Return the (X, Y) coordinate for the center point of the cell that contains the specified text.  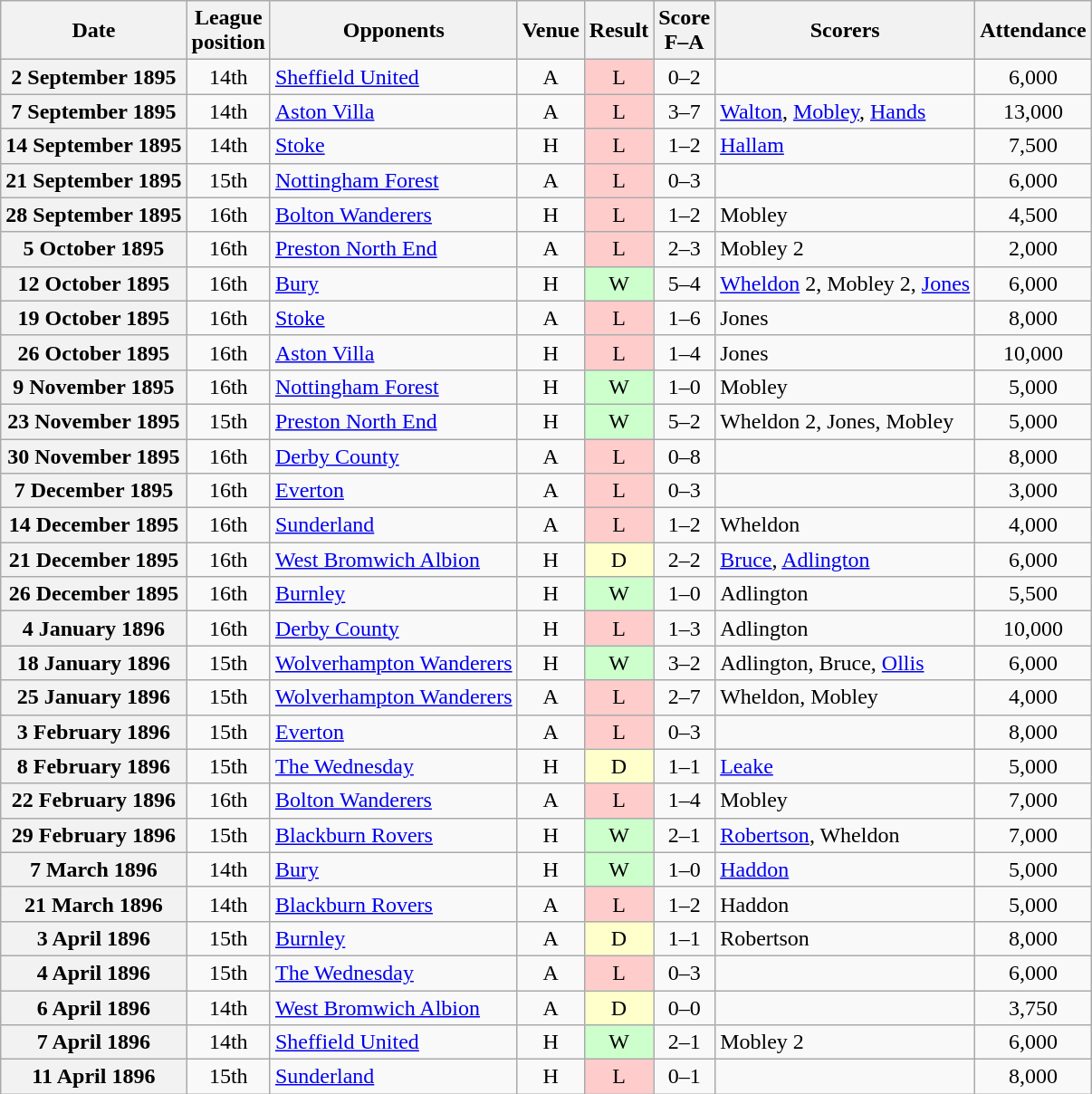
3–7 (685, 111)
18 January 1896 (94, 663)
Walton, Mobley, Hands (846, 111)
Opponents (393, 31)
3–2 (685, 663)
Wheldon, Mobley (846, 697)
Venue (551, 31)
2–3 (685, 249)
Hallam (846, 146)
14 September 1895 (94, 146)
5–2 (685, 421)
Robertson (846, 938)
7 April 1896 (94, 1042)
Leake (846, 766)
Wheldon (846, 525)
13,000 (1033, 111)
Leagueposition (228, 31)
14 December 1895 (94, 525)
6 April 1896 (94, 1008)
4 April 1896 (94, 973)
4 January 1896 (94, 629)
Date (94, 31)
5–4 (685, 283)
1–6 (685, 318)
22 February 1896 (94, 801)
Wheldon 2, Jones, Mobley (846, 421)
4,500 (1033, 215)
Result (618, 31)
Attendance (1033, 31)
1–3 (685, 629)
29 February 1896 (94, 835)
8 February 1896 (94, 766)
26 December 1895 (94, 594)
Robertson, Wheldon (846, 835)
11 April 1896 (94, 1077)
0–2 (685, 77)
25 January 1896 (94, 697)
Adlington, Bruce, Ollis (846, 663)
Bruce, Adlington (846, 560)
3 February 1896 (94, 732)
12 October 1895 (94, 283)
7 December 1895 (94, 491)
5,500 (1033, 594)
3,750 (1033, 1008)
30 November 1895 (94, 456)
7 March 1896 (94, 869)
0–1 (685, 1077)
3,000 (1033, 491)
2,000 (1033, 249)
2–2 (685, 560)
0–0 (685, 1008)
7,500 (1033, 146)
21 September 1895 (94, 180)
28 September 1895 (94, 215)
26 October 1895 (94, 352)
Scorers (846, 31)
2–7 (685, 697)
2 September 1895 (94, 77)
ScoreF–A (685, 31)
7 September 1895 (94, 111)
23 November 1895 (94, 421)
21 March 1896 (94, 904)
Wheldon 2, Mobley 2, Jones (846, 283)
21 December 1895 (94, 560)
0–8 (685, 456)
19 October 1895 (94, 318)
5 October 1895 (94, 249)
3 April 1896 (94, 938)
9 November 1895 (94, 387)
